Search for the cell housing the specified text and yield its [x, y] center coordinate. 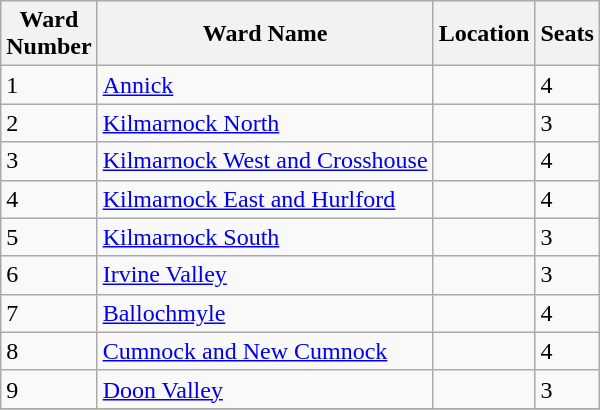
Doon Valley [265, 389]
Annick [265, 85]
8 [49, 351]
2 [49, 123]
7 [49, 313]
5 [49, 237]
Kilmarnock South [265, 237]
Ward Name [265, 34]
Kilmarnock West and Crosshouse [265, 161]
Seats [567, 34]
Kilmarnock East and Hurlford [265, 199]
Cumnock and New Cumnock [265, 351]
9 [49, 389]
Irvine Valley [265, 275]
WardNumber [49, 34]
Location [484, 34]
Kilmarnock North [265, 123]
1 [49, 85]
6 [49, 275]
Ballochmyle [265, 313]
